Search for the cell housing the specified text and yield its [X, Y] center coordinate. 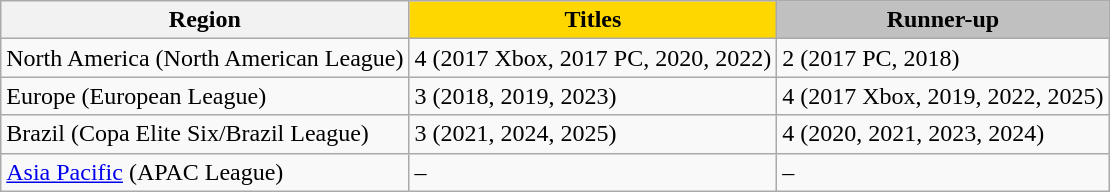
2 (2017 PC, 2018) [943, 58]
Brazil (Copa Elite Six/Brazil League) [205, 134]
Asia Pacific (APAC League) [205, 172]
Europe (European League) [205, 96]
3 (2018, 2019, 2023) [593, 96]
Titles [593, 20]
Region [205, 20]
4 (2017 Xbox, 2019, 2022, 2025) [943, 96]
North America (North American League) [205, 58]
4 (2020, 2021, 2023, 2024) [943, 134]
4 (2017 Xbox, 2017 PC, 2020, 2022) [593, 58]
Runner-up [943, 20]
3 (2021, 2024, 2025) [593, 134]
